Locate the cell with the specified text and output its [X, Y] center coordinate. 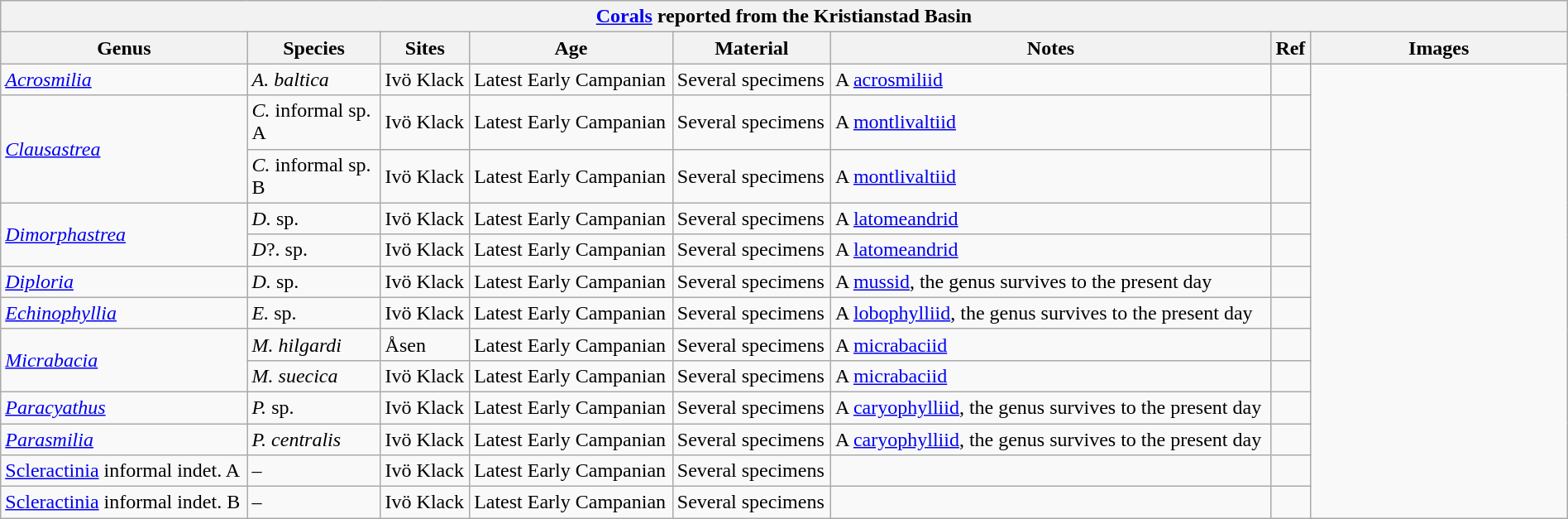
Acrosmilia [124, 79]
Micrabacia [124, 360]
P. sp. [314, 407]
Paracyathus [124, 407]
C. informal sp. A [314, 123]
Sites [425, 48]
Genus [124, 48]
Diploria [124, 281]
M. hilgardi [314, 344]
Ref [1291, 48]
A lobophylliid, the genus survives to the present day [1050, 313]
Dimorphastrea [124, 234]
E. sp. [314, 313]
A. baltica [314, 79]
P. centralis [314, 440]
Age [571, 48]
Åsen [425, 344]
Images [1439, 48]
A mussid, the genus survives to the present day [1050, 281]
A acrosmiliid [1050, 79]
Species [314, 48]
Scleractinia informal indet. B [124, 502]
Parasmilia [124, 440]
D?. sp. [314, 250]
Notes [1050, 48]
Corals reported from the Kristianstad Basin [784, 17]
Clausastrea [124, 149]
C. informal sp. B [314, 175]
M. suecica [314, 376]
Echinophyllia [124, 313]
Material [751, 48]
Scleractinia informal indet. A [124, 471]
